Search for the cell housing the specified text and yield its [x, y] center coordinate. 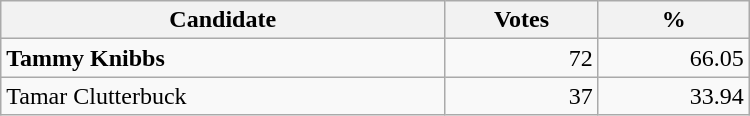
37 [522, 96]
% [674, 20]
66.05 [674, 58]
Tamar Clutterbuck [223, 96]
Candidate [223, 20]
Tammy Knibbs [223, 58]
33.94 [674, 96]
Votes [522, 20]
72 [522, 58]
